Search for the cell housing the specified text and yield its [X, Y] center coordinate. 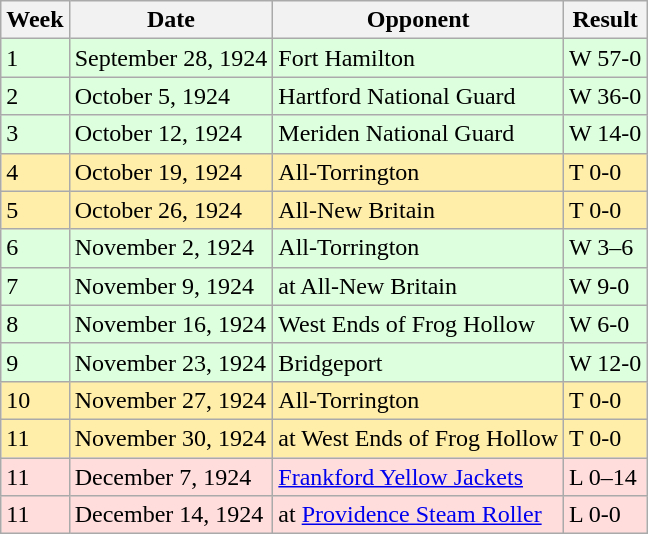
West Ends of Frog Hollow [418, 324]
Frankford Yellow Jackets [418, 477]
6 [35, 248]
December 7, 1924 [171, 477]
1 [35, 58]
Date [171, 20]
W 12-0 [606, 362]
4 [35, 172]
W 14-0 [606, 134]
November 30, 1924 [171, 438]
Week [35, 20]
L 0-0 [606, 515]
November 16, 1924 [171, 324]
Fort Hamilton [418, 58]
Result [606, 20]
October 19, 1924 [171, 172]
at West Ends of Frog Hollow [418, 438]
W 6-0 [606, 324]
at All-New Britain [418, 286]
at Providence Steam Roller [418, 515]
W 57-0 [606, 58]
October 5, 1924 [171, 96]
October 26, 1924 [171, 210]
December 14, 1924 [171, 515]
September 28, 1924 [171, 58]
Opponent [418, 20]
9 [35, 362]
November 2, 1924 [171, 248]
W 9-0 [606, 286]
8 [35, 324]
W 3–6 [606, 248]
All-New Britain [418, 210]
November 23, 1924 [171, 362]
10 [35, 400]
Bridgeport [418, 362]
November 9, 1924 [171, 286]
2 [35, 96]
Hartford National Guard [418, 96]
November 27, 1924 [171, 400]
L 0–14 [606, 477]
5 [35, 210]
3 [35, 134]
7 [35, 286]
Meriden National Guard [418, 134]
October 12, 1924 [171, 134]
W 36-0 [606, 96]
